Capture the cell that displays the provided text and extract its (X, Y) central coordinate. 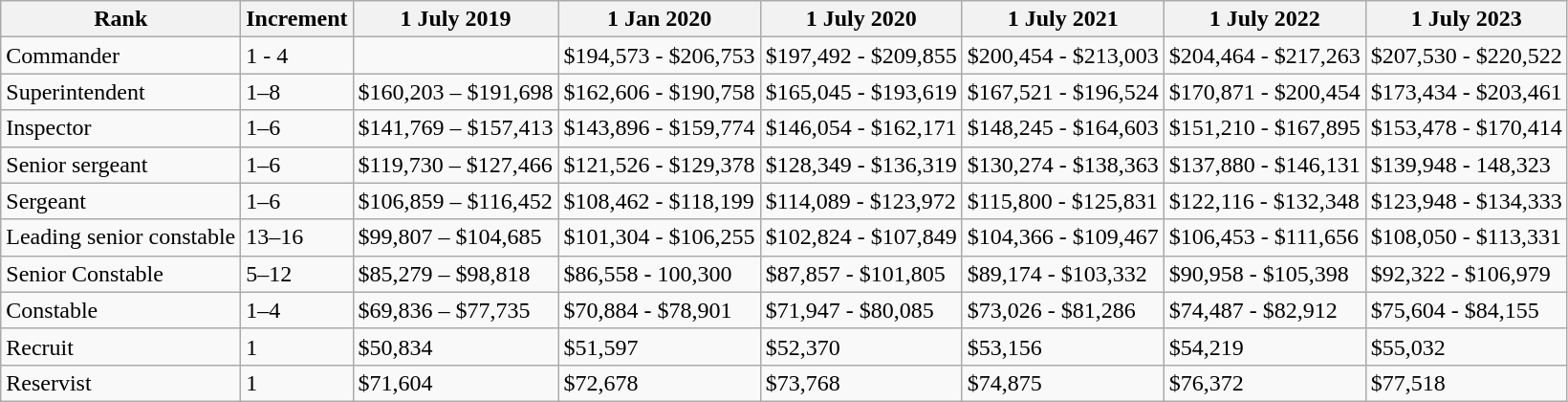
$119,730 – $127,466 (455, 165)
$151,210 - $167,895 (1264, 128)
$207,530 - $220,522 (1467, 56)
$75,604 - $84,155 (1467, 310)
$74,487 - $82,912 (1264, 310)
$108,050 - $113,331 (1467, 237)
$87,857 - $101,805 (860, 274)
$108,462 - $118,199 (660, 201)
$160,203 – $191,698 (455, 92)
1 July 2020 (860, 19)
Leading senior constable (120, 237)
1 July 2019 (455, 19)
$85,279 – $98,818 (455, 274)
$70,884 - $78,901 (660, 310)
Sergeant (120, 201)
$92,322 - $106,979 (1467, 274)
1 Jan 2020 (660, 19)
1 July 2023 (1467, 19)
$73,768 (860, 383)
$106,453 - $111,656 (1264, 237)
$73,026 - $81,286 (1063, 310)
Senior Constable (120, 274)
$76,372 (1264, 383)
$146,054 - $162,171 (860, 128)
$77,518 (1467, 383)
$128,349 - $136,319 (860, 165)
$143,896 - $159,774 (660, 128)
5–12 (296, 274)
$148,245 - $164,603 (1063, 128)
$170,871 - $200,454 (1264, 92)
Senior sergeant (120, 165)
1 July 2022 (1264, 19)
$71,604 (455, 383)
$72,678 (660, 383)
1–4 (296, 310)
$153,478 - $170,414 (1467, 128)
Superintendent (120, 92)
Recruit (120, 346)
Commander (120, 56)
$101,304 - $106,255 (660, 237)
$102,824 - $107,849 (860, 237)
$165,045 - $193,619 (860, 92)
$167,521 - $196,524 (1063, 92)
$173,434 - $203,461 (1467, 92)
$114,089 - $123,972 (860, 201)
$204,464 - $217,263 (1264, 56)
$137,880 - $146,131 (1264, 165)
1–8 (296, 92)
Constable (120, 310)
$121,526 - $129,378 (660, 165)
$74,875 (1063, 383)
$123,948 - $134,333 (1467, 201)
$200,454 - $213,003 (1063, 56)
$52,370 (860, 346)
$99,807 – $104,685 (455, 237)
$194,573 - $206,753 (660, 56)
Inspector (120, 128)
$69,836 – $77,735 (455, 310)
$54,219 (1264, 346)
$71,947 - $80,085 (860, 310)
1 July 2021 (1063, 19)
13–16 (296, 237)
$122,116 - $132,348 (1264, 201)
$106,859 – $116,452 (455, 201)
$104,366 - $109,467 (1063, 237)
$139,948 - 148,323 (1467, 165)
$89,174 - $103,332 (1063, 274)
$55,032 (1467, 346)
$90,958 - $105,398 (1264, 274)
Increment (296, 19)
1 - 4 (296, 56)
$197,492 - $209,855 (860, 56)
Rank (120, 19)
$130,274 - $138,363 (1063, 165)
$50,834 (455, 346)
$162,606 - $190,758 (660, 92)
$51,597 (660, 346)
Reservist (120, 383)
$115,800 - $125,831 (1063, 201)
$141,769 – $157,413 (455, 128)
$86,558 - 100,300 (660, 274)
$53,156 (1063, 346)
